Provide the [x, y] coordinate of the cell's center where the given text is located.  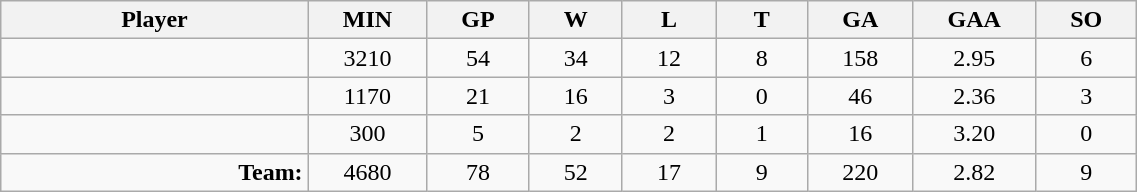
GP [478, 20]
2.95 [974, 58]
12 [668, 58]
158 [860, 58]
3210 [368, 58]
78 [478, 172]
1170 [368, 96]
5 [478, 134]
T [762, 20]
21 [478, 96]
4680 [368, 172]
34 [576, 58]
Player [154, 20]
220 [860, 172]
GA [860, 20]
L [668, 20]
2.82 [974, 172]
300 [368, 134]
46 [860, 96]
SO [1086, 20]
6 [1086, 58]
8 [762, 58]
54 [478, 58]
17 [668, 172]
GAA [974, 20]
2.36 [974, 96]
52 [576, 172]
W [576, 20]
1 [762, 134]
3.20 [974, 134]
MIN [368, 20]
Team: [154, 172]
